Capture the cell that displays the provided text and extract its (x, y) central coordinate. 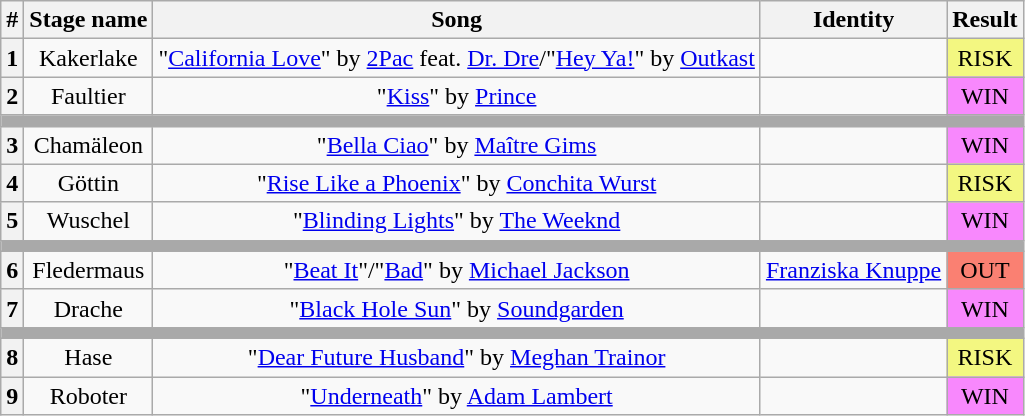
7 (12, 308)
"California Love" by 2Pac feat. Dr. Dre/"Hey Ya!" by Outkast (457, 58)
"Rise Like a Phoenix" by Conchita Wurst (457, 183)
Drache (88, 308)
Franziska Knuppe (853, 270)
1 (12, 58)
"Kiss" by Prince (457, 96)
# (12, 20)
9 (12, 395)
Result (985, 20)
Wuschel (88, 221)
"Bella Ciao" by Maître Gims (457, 145)
"Dear Future Husband" by Meghan Trainor (457, 357)
4 (12, 183)
Chamäleon (88, 145)
Göttin (88, 183)
Song (457, 20)
3 (12, 145)
"Blinding Lights" by The Weeknd (457, 221)
Stage name (88, 20)
Fledermaus (88, 270)
Faultier (88, 96)
"Black Hole Sun" by Soundgarden (457, 308)
OUT (985, 270)
"Underneath" by Adam Lambert (457, 395)
Identity (853, 20)
Kakerlake (88, 58)
Roboter (88, 395)
5 (12, 221)
2 (12, 96)
6 (12, 270)
Hase (88, 357)
8 (12, 357)
"Beat It"/"Bad" by Michael Jackson (457, 270)
